For the text-containing cell, return its midpoint in [X, Y] coordinate format. 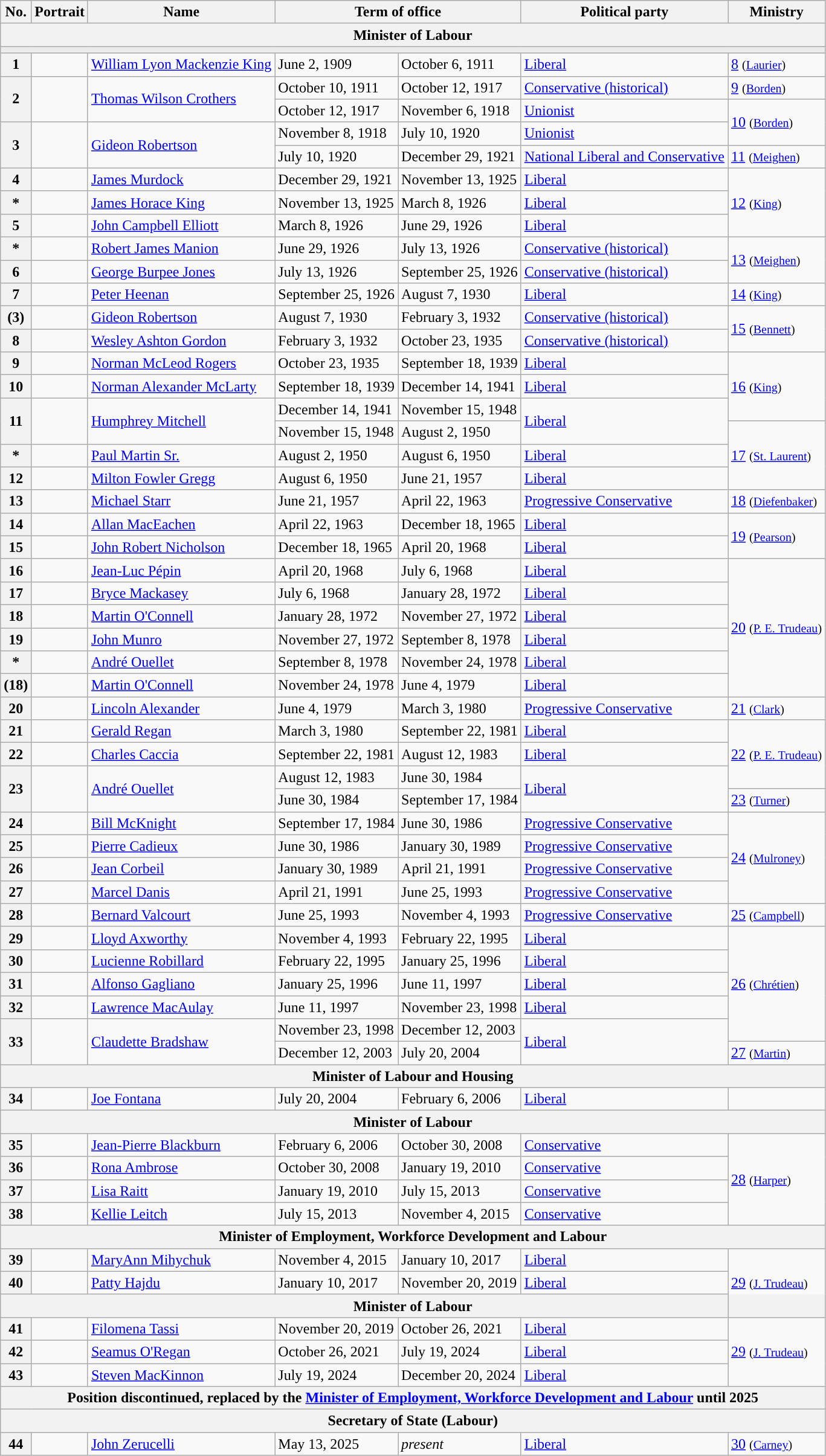
October 10, 1911 [337, 88]
37 [16, 1191]
Portrait [60, 12]
20 (P. E. Trudeau) [776, 627]
Patty Hajdu [181, 1283]
17 (St. Laurent) [776, 455]
Bryce Mackasey [181, 593]
16 [16, 570]
Wesley Ashton Gordon [181, 341]
43 [16, 1375]
Robert James Manion [181, 248]
35 [16, 1145]
(18) [16, 685]
William Lyon Mackenzie King [181, 65]
8 [16, 341]
Claudette Bradshaw [181, 1042]
17 [16, 593]
George Burpee Jones [181, 271]
14 [16, 524]
November 8, 1918 [337, 133]
December 20, 2024 [460, 1375]
19 [16, 640]
Kellie Leitch [181, 1214]
Paul Martin Sr. [181, 455]
James Murdock [181, 179]
12 [16, 478]
Norman Alexander McLarty [181, 386]
November 6, 1918 [460, 111]
42 [16, 1352]
Thomas Wilson Crothers [181, 99]
4 [16, 179]
Alfonso Gagliano [181, 984]
Steven MacKinnon [181, 1375]
3 [16, 145]
18 [16, 616]
John Zerucelli [181, 1444]
36 [16, 1168]
Charles Caccia [181, 754]
12 (King) [776, 202]
16 (King) [776, 386]
29 [16, 938]
15 [16, 547]
John Campbell Elliott [181, 225]
present [460, 1444]
Pierre Cadieux [181, 846]
Minister of Labour and Housing [413, 1076]
Peter Heenan [181, 295]
Gerald Regan [181, 731]
25 [16, 846]
Ministry [776, 12]
22 [16, 754]
13 (Meighen) [776, 260]
Minister of Employment, Workforce Development and Labour [413, 1237]
Lincoln Alexander [181, 708]
41 [16, 1329]
20 [16, 708]
1 [16, 65]
Norman McLeod Rogers [181, 364]
11 (Meighen) [776, 156]
Filomena Tassi [181, 1329]
Term of office [398, 12]
Michael Starr [181, 501]
28 (Harper) [776, 1179]
Lloyd Axworthy [181, 938]
24 [16, 823]
33 [16, 1042]
Rona Ambrose [181, 1168]
Jean-Luc Pépin [181, 570]
13 [16, 501]
John Robert Nicholson [181, 547]
9 [16, 364]
John Munro [181, 640]
31 [16, 984]
28 [16, 915]
22 (P. E. Trudeau) [776, 754]
15 (Bennett) [776, 329]
9 (Borden) [776, 88]
30 (Carney) [776, 1444]
Bernard Valcourt [181, 915]
Lucienne Robillard [181, 961]
June 2, 1909 [337, 65]
8 (Laurier) [776, 65]
Name [181, 12]
18 (Diefenbaker) [776, 501]
39 [16, 1260]
10 [16, 386]
Lawrence MacAulay [181, 1007]
Joe Fontana [181, 1099]
27 (Martin) [776, 1053]
34 [16, 1099]
32 [16, 1007]
Jean Corbeil [181, 869]
44 [16, 1444]
6 [16, 271]
Secretary of State (Labour) [413, 1421]
7 [16, 295]
MaryAnn Mihychuk [181, 1260]
24 (Mulroney) [776, 858]
Jean-Pierre Blackburn [181, 1145]
(3) [16, 318]
26 [16, 869]
No. [16, 12]
25 (Campbell) [776, 915]
Lisa Raitt [181, 1191]
30 [16, 961]
21 (Clark) [776, 708]
38 [16, 1214]
27 [16, 892]
19 (Pearson) [776, 536]
21 [16, 731]
26 (Chrétien) [776, 984]
Position discontinued, replaced by the Minister of Employment, Workforce Development and Labour until 2025 [413, 1398]
Allan MacEachen [181, 524]
Marcel Danis [181, 892]
2 [16, 99]
40 [16, 1283]
23 (Turner) [776, 800]
Seamus O'Regan [181, 1352]
James Horace King [181, 202]
May 13, 2025 [337, 1444]
5 [16, 225]
National Liberal and Conservative [624, 156]
11 [16, 421]
October 6, 1911 [460, 65]
14 (King) [776, 295]
Bill McKnight [181, 823]
10 (Borden) [776, 122]
Milton Fowler Gregg [181, 478]
Humphrey Mitchell [181, 421]
23 [16, 789]
Political party [624, 12]
